From the cell containing the given text, extract its center point as (x, y) coordinate. 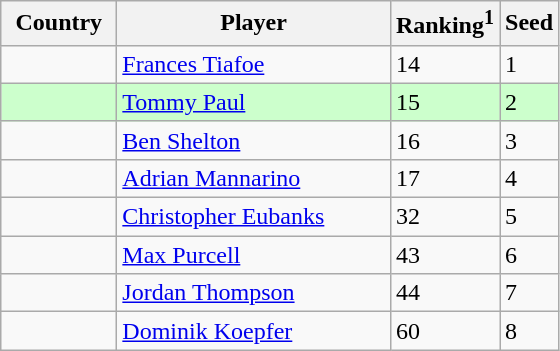
43 (444, 255)
8 (530, 331)
Ben Shelton (254, 140)
Adrian Mannarino (254, 178)
Country (59, 24)
5 (530, 217)
Seed (530, 24)
Ranking1 (444, 24)
6 (530, 255)
60 (444, 331)
32 (444, 217)
4 (530, 178)
Jordan Thompson (254, 293)
Christopher Eubanks (254, 217)
17 (444, 178)
Dominik Koepfer (254, 331)
44 (444, 293)
16 (444, 140)
Frances Tiafoe (254, 64)
1 (530, 64)
15 (444, 102)
Max Purcell (254, 255)
Tommy Paul (254, 102)
14 (444, 64)
Player (254, 24)
3 (530, 140)
7 (530, 293)
2 (530, 102)
